Locate the cell with the specified text and output its [x, y] center coordinate. 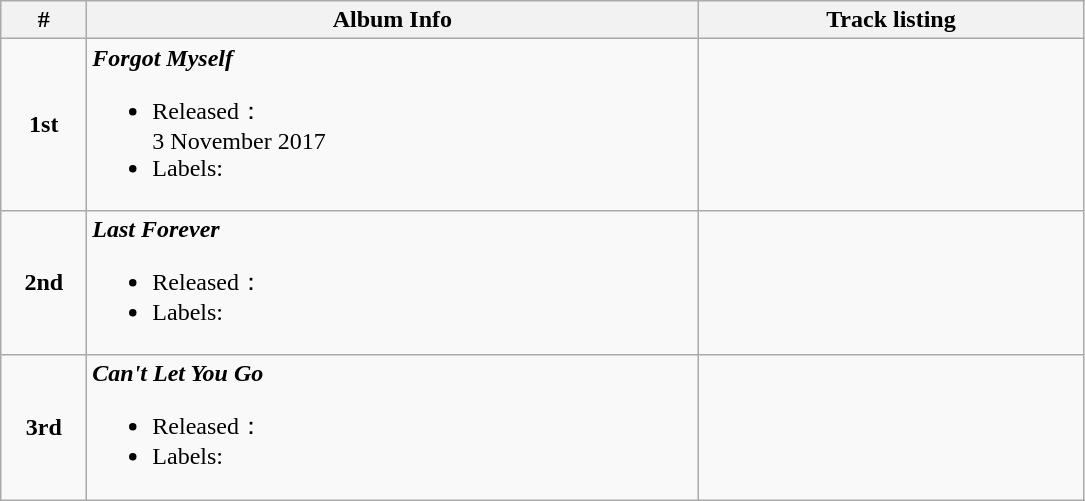
Album Info [392, 20]
Forgot MyselfReleased： 3 November 2017Labels: [392, 125]
3rd [44, 428]
Last ForeverReleased： Labels: [392, 282]
# [44, 20]
2nd [44, 282]
Track listing [891, 20]
1st [44, 125]
Can't Let You GoReleased： Labels: [392, 428]
